Detect which cell encompasses the target text, then output its [x, y] center coordinate. 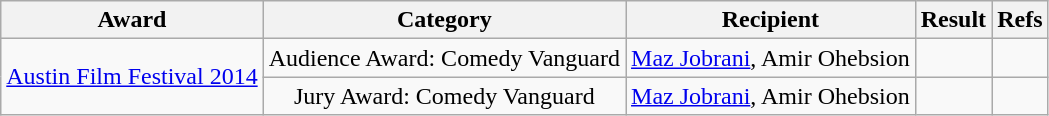
Result [953, 20]
Austin Film Festival 2014 [132, 77]
Award [132, 20]
Refs [1020, 20]
Category [444, 20]
Jury Award: Comedy Vanguard [444, 96]
Audience Award: Comedy Vanguard [444, 58]
Recipient [771, 20]
